Output the (X, Y) coordinate of the center of the cell containing the given text.  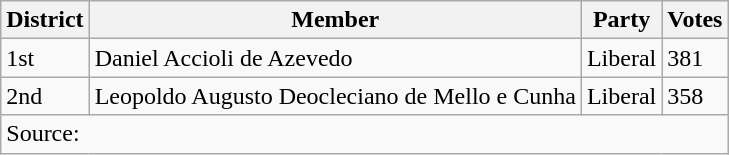
Votes (695, 20)
Member (335, 20)
381 (695, 58)
Party (621, 20)
Daniel Accioli de Azevedo (335, 58)
Leopoldo Augusto Deocleciano de Mello e Cunha (335, 96)
Source: (364, 134)
District (45, 20)
2nd (45, 96)
358 (695, 96)
1st (45, 58)
